Find where the given text appears and provide that cell's center as [X, Y] coordinate. 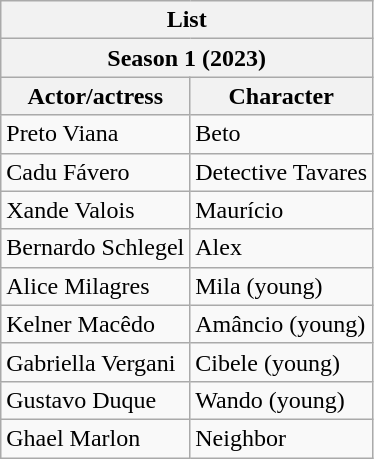
Ghael Marlon [96, 438]
Mila (young) [282, 286]
Maurício [282, 210]
Gustavo Duque [96, 400]
Actor/actress [96, 96]
Detective Tavares [282, 172]
Preto Viana [96, 134]
Kelner Macêdo [96, 324]
Amâncio (young) [282, 324]
Character [282, 96]
List [187, 20]
Bernardo Schlegel [96, 248]
Cadu Fávero [96, 172]
Wando (young) [282, 400]
Beto [282, 134]
Season 1 (2023) [187, 58]
Alice Milagres [96, 286]
Cibele (young) [282, 362]
Alex [282, 248]
Gabriella Vergani [96, 362]
Xande Valois [96, 210]
Neighbor [282, 438]
